Return [X, Y] of the center of cell containing provided text 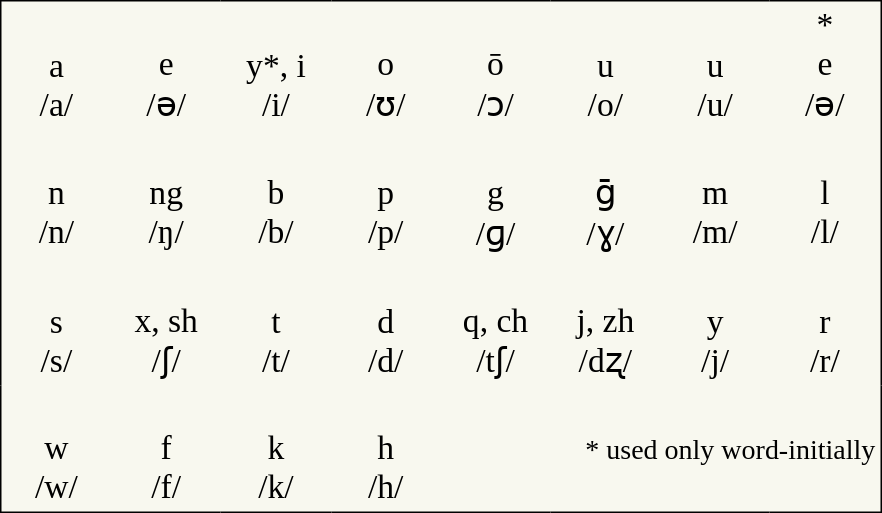
j, zh/dʐ/ [605, 322]
l/l/ [826, 194]
p/p/ [386, 194]
t/t/ [276, 322]
q, ch/tʃ/ [496, 322]
k/k/ [276, 450]
u/o/ [605, 65]
g/ɡ/ [496, 194]
o/ʊ/ [386, 65]
x, sh/ʃ/ [166, 322]
b/b/ [276, 194]
ng/ŋ/ [166, 194]
u/u/ [715, 65]
s/s/ [56, 322]
w/w/ [56, 450]
r/r/ [826, 322]
* used only word-initially [661, 450]
e/ə/ [166, 65]
a/a/ [56, 65]
m/m/ [715, 194]
h/h/ [386, 450]
f/f/ [166, 450]
ō/ɔ/ [496, 65]
*e/ə/ [826, 65]
n/n/ [56, 194]
y/j/ [715, 322]
y*, i/i/ [276, 65]
d/d/ [386, 322]
ḡ/ɣ/ [605, 194]
